Return the (X, Y) coordinate for the center point of the cell that contains the specified text.  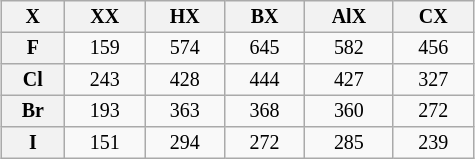
645 (265, 48)
427 (348, 80)
159 (105, 48)
428 (185, 80)
456 (433, 48)
CX (433, 16)
368 (265, 110)
HX (185, 16)
Cl (33, 80)
AlX (348, 16)
239 (433, 142)
151 (105, 142)
F (33, 48)
193 (105, 110)
363 (185, 110)
BX (265, 16)
574 (185, 48)
294 (185, 142)
444 (265, 80)
I (33, 142)
360 (348, 110)
285 (348, 142)
327 (433, 80)
243 (105, 80)
XX (105, 16)
Br (33, 110)
X (33, 16)
582 (348, 48)
